Search for the cell housing the specified text and yield its (x, y) center coordinate. 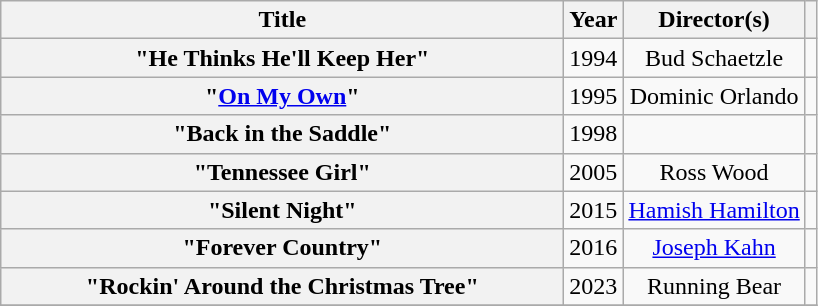
Dominic Orlando (714, 96)
Bud Schaetzle (714, 58)
Running Bear (714, 286)
Director(s) (714, 20)
"Rockin' Around the Christmas Tree" (282, 286)
2023 (594, 286)
"He Thinks He'll Keep Her" (282, 58)
2005 (594, 172)
1994 (594, 58)
2015 (594, 210)
Joseph Kahn (714, 248)
2016 (594, 248)
"Tennessee Girl" (282, 172)
"Back in the Saddle" (282, 134)
"On My Own" (282, 96)
Year (594, 20)
Ross Wood (714, 172)
1998 (594, 134)
"Forever Country" (282, 248)
1995 (594, 96)
"Silent Night" (282, 210)
Title (282, 20)
Hamish Hamilton (714, 210)
